Pinpoint the cell where the given text exists, returning its [x, y] midpoint coordinate. 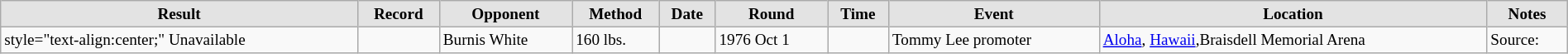
Date [687, 14]
Round [772, 14]
Record [399, 14]
Time [858, 14]
Notes [1527, 14]
Event [994, 14]
Opponent [505, 14]
Burnis White [505, 40]
160 lbs. [615, 40]
1976 Oct 1 [772, 40]
Tommy Lee promoter [994, 40]
style="text-align:center;" Unavailable [179, 40]
Aloha, Hawaii,Braisdell Memorial Arena [1293, 40]
Location [1293, 14]
Method [615, 14]
Result [179, 14]
Source: [1527, 40]
